Return the [X, Y] coordinate for the center point of the cell that contains the specified text.  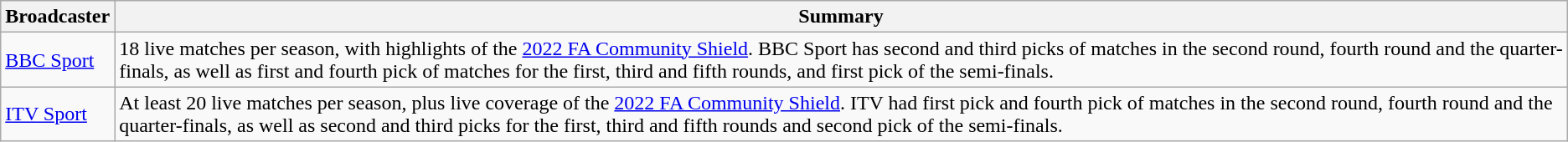
Summary [841, 17]
BBC Sport [58, 60]
Broadcaster [58, 17]
ITV Sport [58, 114]
